From the cell containing the given text, extract its center point as (x, y) coordinate. 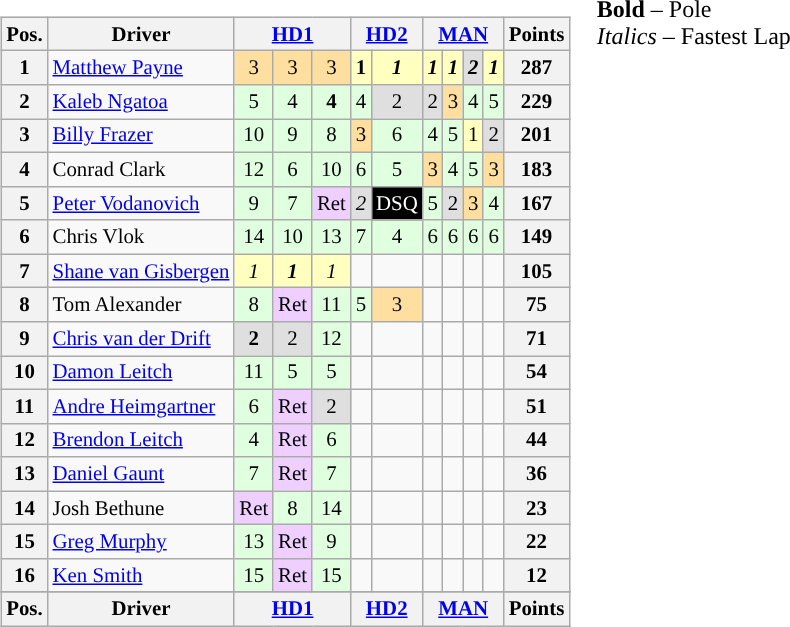
44 (536, 440)
167 (536, 203)
Kaleb Ngatoa (142, 102)
Josh Bethune (142, 508)
16 (24, 576)
23 (536, 508)
Chris van der Drift (142, 339)
183 (536, 169)
Conrad Clark (142, 169)
Ken Smith (142, 576)
Shane van Gisbergen (142, 271)
Chris Vlok (142, 237)
Matthew Payne (142, 68)
75 (536, 305)
149 (536, 237)
105 (536, 271)
Brendon Leitch (142, 440)
51 (536, 406)
Billy Frazer (142, 136)
Greg Murphy (142, 542)
Damon Leitch (142, 373)
201 (536, 136)
Peter Vodanovich (142, 203)
54 (536, 373)
36 (536, 474)
DSQ (397, 203)
22 (536, 542)
Tom Alexander (142, 305)
Andre Heimgartner (142, 406)
229 (536, 102)
71 (536, 339)
287 (536, 68)
Daniel Gaunt (142, 474)
